Return the [x, y] coordinate for the center point of the cell that contains the specified text.  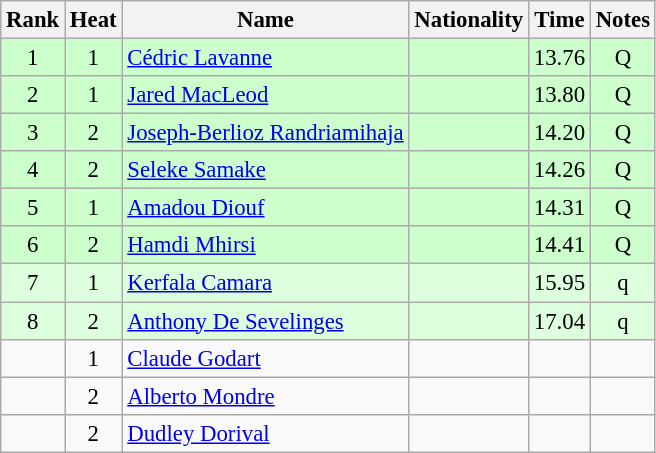
6 [33, 245]
13.76 [559, 58]
Kerfala Camara [266, 283]
14.26 [559, 170]
Notes [622, 20]
13.80 [559, 95]
8 [33, 321]
4 [33, 170]
Dudley Dorival [266, 433]
15.95 [559, 283]
Name [266, 20]
14.31 [559, 208]
14.41 [559, 245]
5 [33, 208]
Cédric Lavanne [266, 58]
17.04 [559, 321]
Time [559, 20]
Anthony De Sevelinges [266, 321]
3 [33, 133]
7 [33, 283]
Hamdi Mhirsi [266, 245]
Joseph-Berlioz Randriamihaja [266, 133]
14.20 [559, 133]
Amadou Diouf [266, 208]
Alberto Mondre [266, 396]
Heat [94, 20]
Seleke Samake [266, 170]
Rank [33, 20]
Nationality [468, 20]
Jared MacLeod [266, 95]
Claude Godart [266, 358]
